Extract the [X, Y] coordinate from the center of the cell holding the provided text.  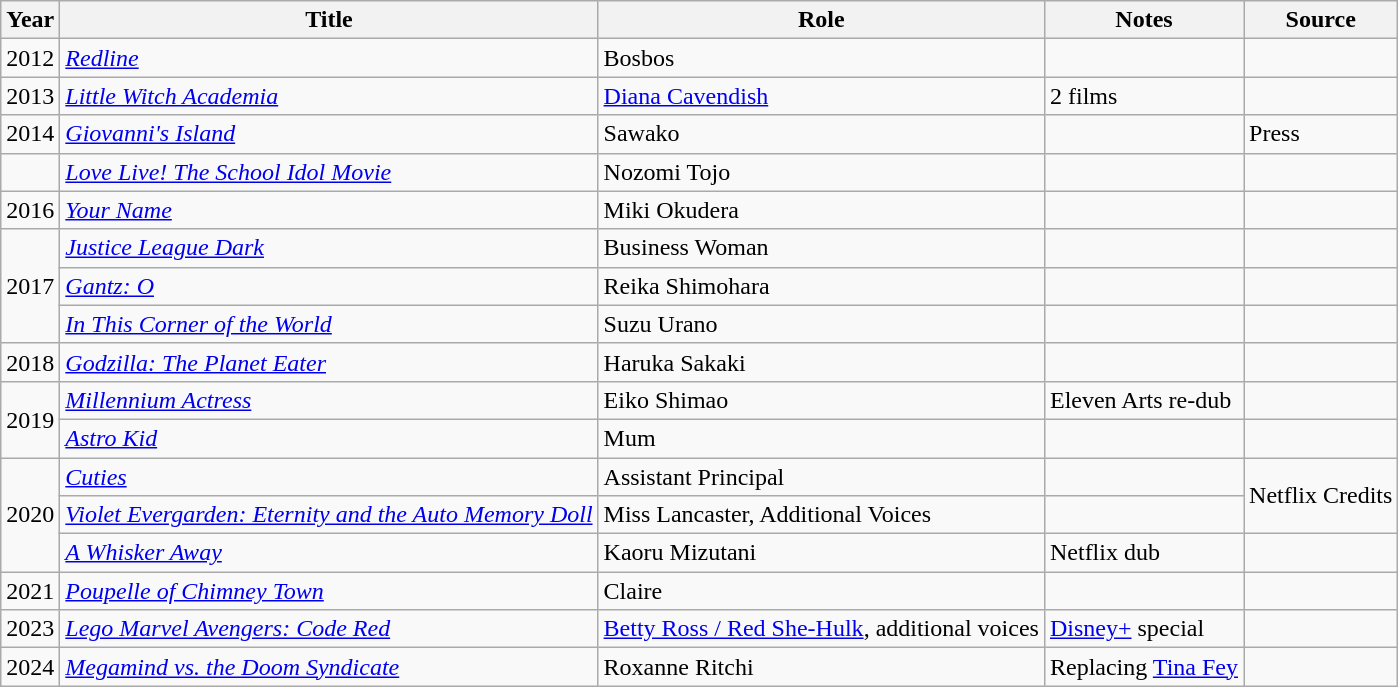
Claire [821, 591]
Kaoru Mizutani [821, 553]
2013 [30, 96]
Betty Ross / Red She-Hulk, additional voices [821, 629]
A Whisker Away [329, 553]
In This Corner of the World [329, 324]
2024 [30, 667]
Astro Kid [329, 438]
Eiko Shimao [821, 400]
Diana Cavendish [821, 96]
Roxanne Ritchi [821, 667]
Netflix Credits [1321, 496]
Press [1321, 134]
Godzilla: The Planet Eater [329, 362]
Disney+ special [1144, 629]
Source [1321, 20]
Lego Marvel Avengers: Code Red [329, 629]
Title [329, 20]
Miki Okudera [821, 210]
2019 [30, 419]
Mum [821, 438]
Year [30, 20]
Gantz: O [329, 286]
Little Witch Academia [329, 96]
Assistant Principal [821, 477]
Sawako [821, 134]
2016 [30, 210]
2018 [30, 362]
Miss Lancaster, Additional Voices [821, 515]
Replacing Tina Fey [1144, 667]
2021 [30, 591]
2 films [1144, 96]
Giovanni's Island [329, 134]
2014 [30, 134]
Notes [1144, 20]
2020 [30, 515]
Your Name [329, 210]
Love Live! The School Idol Movie [329, 172]
Bosbos [821, 58]
2023 [30, 629]
Haruka Sakaki [821, 362]
Redline [329, 58]
Eleven Arts re-dub [1144, 400]
Violet Evergarden: Eternity and the Auto Memory Doll [329, 515]
Cuties [329, 477]
Suzu Urano [821, 324]
2017 [30, 286]
Netflix dub [1144, 553]
Reika Shimohara [821, 286]
Megamind vs. the Doom Syndicate [329, 667]
Business Woman [821, 248]
Role [821, 20]
Justice League Dark [329, 248]
Millennium Actress [329, 400]
Nozomi Tojo [821, 172]
2012 [30, 58]
Poupelle of Chimney Town [329, 591]
